Pinpoint the cell where the given text exists, returning its (X, Y) midpoint coordinate. 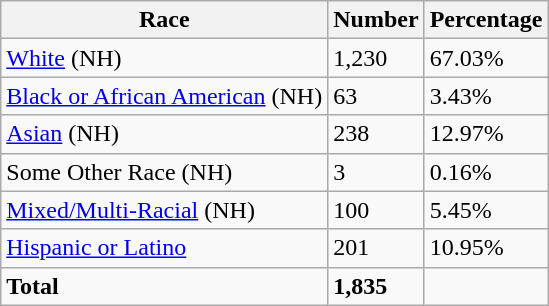
Asian (NH) (164, 134)
White (NH) (164, 58)
67.03% (486, 58)
1,230 (376, 58)
Some Other Race (NH) (164, 172)
12.97% (486, 134)
10.95% (486, 248)
3.43% (486, 96)
Percentage (486, 20)
63 (376, 96)
5.45% (486, 210)
201 (376, 248)
Race (164, 20)
Hispanic or Latino (164, 248)
100 (376, 210)
0.16% (486, 172)
Mixed/Multi-Racial (NH) (164, 210)
Black or African American (NH) (164, 96)
Number (376, 20)
238 (376, 134)
1,835 (376, 286)
3 (376, 172)
Total (164, 286)
